Output the [x, y] coordinate of the center of the cell containing the given text.  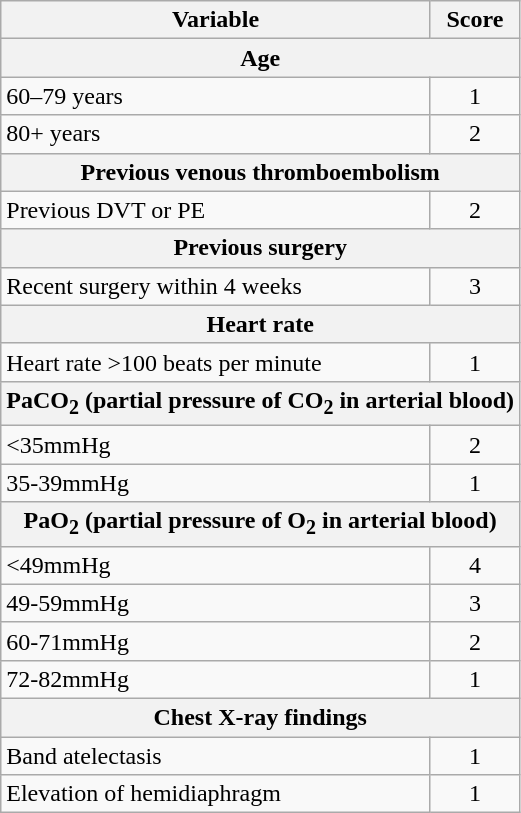
Chest X-ray findings [260, 717]
Band atelectasis [216, 755]
Previous venous thromboembolism [260, 172]
Heart rate [260, 324]
60–79 years [216, 96]
60-71mmHg [216, 641]
35-39mmHg [216, 483]
80+ years [216, 134]
49-59mmHg [216, 603]
Recent surgery within 4 weeks [216, 286]
PaCO2 (partial pressure of CO2 in arterial blood) [260, 403]
PaO2 (partial pressure of O2 in arterial blood) [260, 524]
Heart rate >100 beats per minute [216, 362]
<35mmHg [216, 445]
Previous DVT or PE [216, 210]
Elevation of hemidiaphragm [216, 794]
Age [260, 58]
Score [474, 20]
4 [474, 565]
Variable [216, 20]
<49mmHg [216, 565]
Previous surgery [260, 248]
72-82mmHg [216, 679]
